From the cell containing the given text, extract its center point as [X, Y] coordinate. 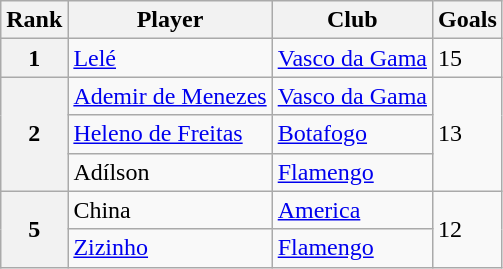
Botafogo [352, 134]
Club [352, 20]
China [170, 210]
Goals [468, 20]
Adílson [170, 172]
5 [34, 229]
Lelé [170, 58]
Ademir de Menezes [170, 96]
America [352, 210]
Rank [34, 20]
Zizinho [170, 248]
Heleno de Freitas [170, 134]
1 [34, 58]
2 [34, 134]
Player [170, 20]
12 [468, 229]
13 [468, 134]
15 [468, 58]
